Return (x, y) of the center of cell containing provided text 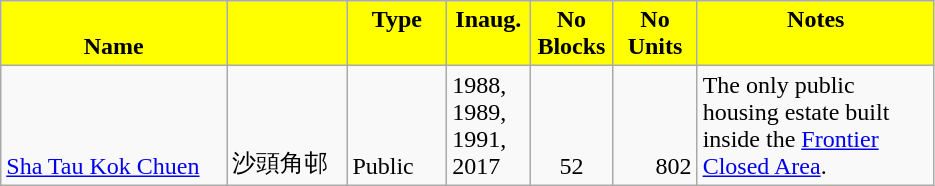
Notes (816, 34)
Type (397, 34)
沙頭角邨 (287, 126)
Sha Tau Kok Chuen (114, 126)
1988, 1989, 1991, 2017 (488, 126)
Inaug. (488, 34)
52 (572, 126)
802 (655, 126)
No Blocks (572, 34)
Name (114, 34)
The only public housing estate built inside the Frontier Closed Area. (816, 126)
No Units (655, 34)
Public (397, 126)
